Capture the cell that displays the provided text and extract its [X, Y] central coordinate. 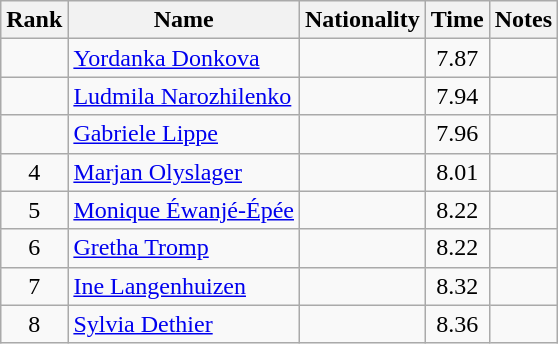
Time [457, 20]
8 [34, 324]
Yordanka Donkova [184, 58]
Notes [523, 20]
7 [34, 286]
8.32 [457, 286]
4 [34, 172]
Rank [34, 20]
Marjan Olyslager [184, 172]
5 [34, 210]
Ludmila Narozhilenko [184, 96]
7.87 [457, 58]
Name [184, 20]
Gretha Tromp [184, 248]
7.94 [457, 96]
Gabriele Lippe [184, 134]
Sylvia Dethier [184, 324]
Monique Éwanjé-Épée [184, 210]
Ine Langenhuizen [184, 286]
7.96 [457, 134]
Nationality [363, 20]
8.01 [457, 172]
6 [34, 248]
8.36 [457, 324]
